Scan for the cell matching the given text and deliver its [X, Y] coordinate at center. 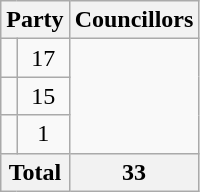
1 [43, 134]
15 [43, 96]
Party [35, 20]
Councillors [134, 20]
17 [43, 58]
Total [35, 172]
33 [134, 172]
